Return the (x, y) coordinate for the center point of the cell that contains the specified text.  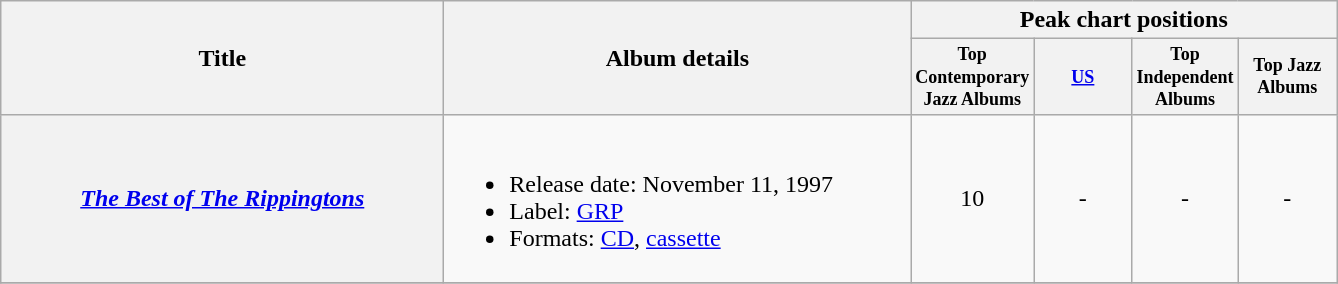
The Best of The Rippingtons (222, 198)
Peak chart positions (1124, 20)
Release date: November 11, 1997Label: GRPFormats: CD, cassette (678, 198)
Album details (678, 58)
US (1084, 77)
Top Contemporary Jazz Albums (972, 77)
Top Jazz Albums (1288, 77)
Top Independent Albums (1185, 77)
10 (972, 198)
Title (222, 58)
